Search for the cell housing the specified text and yield its [X, Y] center coordinate. 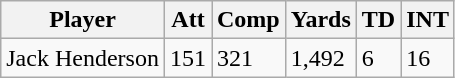
16 [428, 58]
Comp [249, 20]
Yards [320, 20]
321 [249, 58]
Player [83, 20]
1,492 [320, 58]
TD [378, 20]
6 [378, 58]
151 [188, 58]
Jack Henderson [83, 58]
Att [188, 20]
INT [428, 20]
